Locate the cell with the specified text and output its [X, Y] center coordinate. 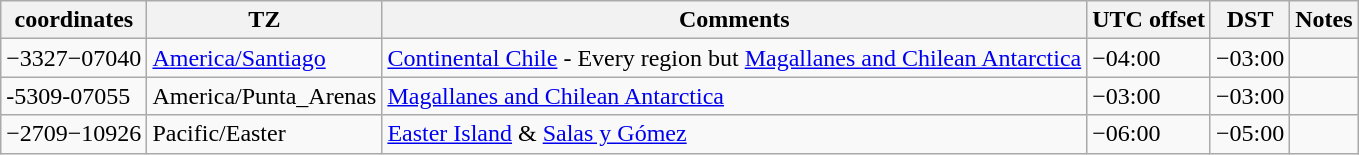
−04:00 [1149, 58]
Magallanes and Chilean Antarctica [734, 96]
America/Santiago [264, 58]
−05:00 [1250, 134]
Pacific/Easter [264, 134]
Continental Chile - Every region but Magallanes and Chilean Antarctica [734, 58]
coordinates [74, 20]
UTC offset [1149, 20]
Comments [734, 20]
Notes [1324, 20]
−06:00 [1149, 134]
Easter Island & Salas y Gómez [734, 134]
−3327−07040 [74, 58]
America/Punta_Arenas [264, 96]
TZ [264, 20]
-5309-07055 [74, 96]
−2709−10926 [74, 134]
DST [1250, 20]
